Identify which cell holds the provided text, then report its (X, Y) central coordinate. 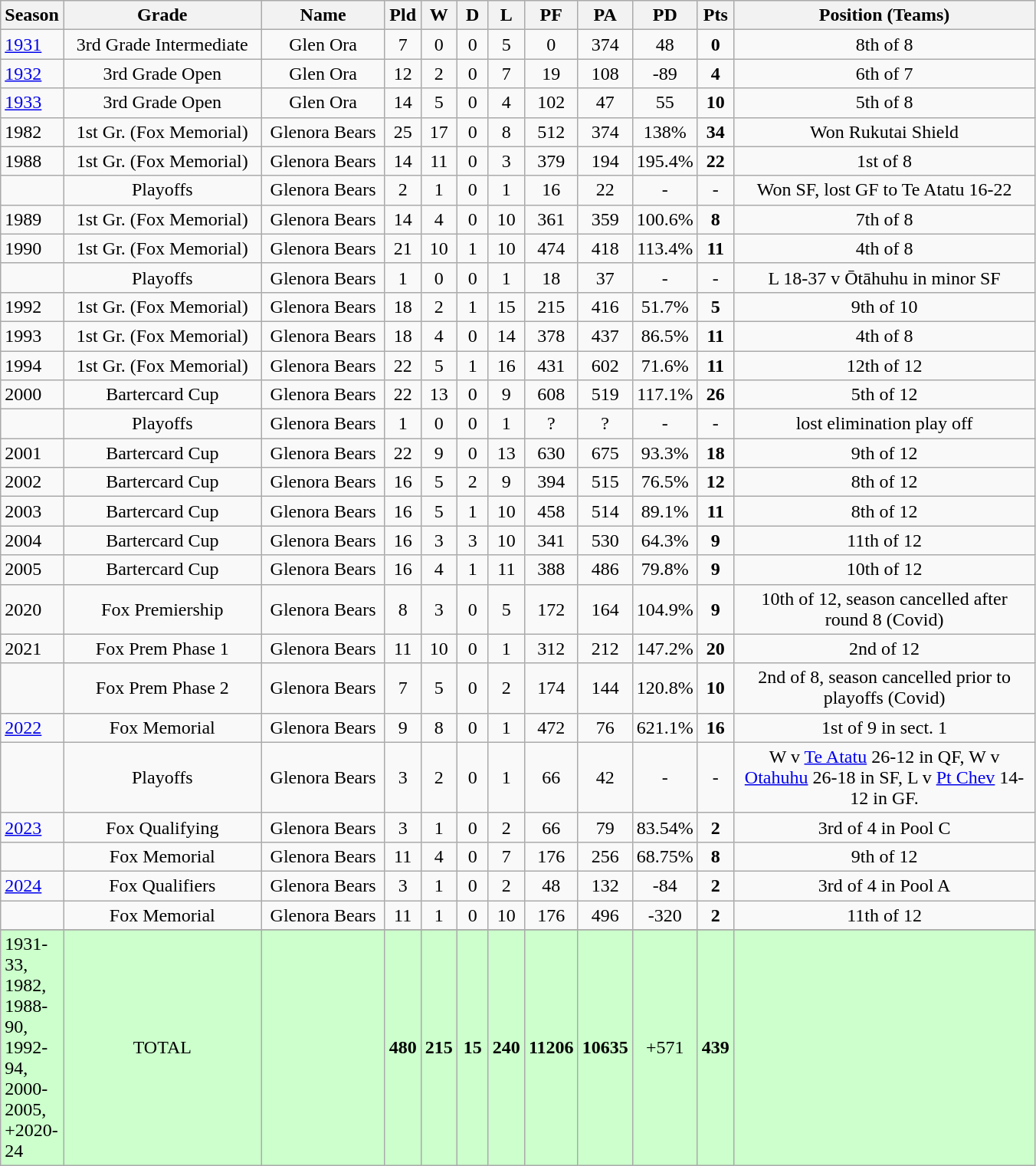
1932 (32, 74)
602 (605, 366)
-89 (665, 74)
W (438, 15)
480 (403, 1048)
Season (32, 15)
1931 (32, 44)
2001 (32, 453)
496 (605, 915)
10635 (605, 1048)
138% (665, 132)
418 (605, 248)
104.9% (665, 609)
93.3% (665, 453)
Won SF, lost GF to Te Atatu 16-22 (884, 190)
2021 (32, 649)
102 (551, 103)
437 (605, 336)
341 (551, 540)
512 (551, 132)
8th of 8 (884, 44)
PD (665, 15)
416 (605, 307)
164 (605, 609)
79 (605, 827)
25 (403, 132)
1st of 9 in sect. 1 (884, 728)
394 (551, 482)
195.4% (665, 161)
439 (716, 1048)
Name (323, 15)
2nd of 12 (884, 649)
2022 (32, 728)
PA (605, 15)
108 (605, 74)
174 (551, 688)
630 (551, 453)
76.5% (665, 482)
2024 (32, 885)
1989 (32, 219)
3rd of 4 in Pool C (884, 827)
486 (605, 570)
530 (605, 540)
PF (551, 15)
68.75% (665, 856)
37 (605, 278)
TOTAL (162, 1048)
83.54% (665, 827)
675 (605, 453)
79.8% (665, 570)
2004 (32, 540)
256 (605, 856)
1982 (32, 132)
L (506, 15)
19 (551, 74)
608 (551, 395)
Fox Prem Phase 1 (162, 649)
3rd Grade Intermediate (162, 44)
lost elimination play off (884, 424)
2002 (32, 482)
51.7% (665, 307)
2005 (32, 570)
Pld (403, 15)
89.1% (665, 511)
-84 (665, 885)
-320 (665, 915)
2023 (32, 827)
519 (605, 395)
514 (605, 511)
378 (551, 336)
12th of 12 (884, 366)
7th of 8 (884, 219)
86.5% (665, 336)
359 (605, 219)
Won Rukutai Shield (884, 132)
76 (605, 728)
172 (551, 609)
55 (665, 103)
3rd of 4 in Pool A (884, 885)
21 (403, 248)
472 (551, 728)
Position (Teams) (884, 15)
20 (716, 649)
2020 (32, 609)
34 (716, 132)
2000 (32, 395)
10th of 12 (884, 570)
L 18-37 v Ōtāhuhu in minor SF (884, 278)
1933 (32, 103)
71.6% (665, 366)
1st of 8 (884, 161)
Fox Qualifiers (162, 885)
1990 (32, 248)
D (472, 15)
379 (551, 161)
1994 (32, 366)
47 (605, 103)
9th of 10 (884, 307)
240 (506, 1048)
1993 (32, 336)
458 (551, 511)
2nd of 8, season cancelled prior to playoffs (Covid) (884, 688)
1988 (32, 161)
Fox Prem Phase 2 (162, 688)
621.1% (665, 728)
Fox Premiership (162, 609)
144 (605, 688)
W v Te Atatu 26-12 in QF, W v Otahuhu 26-18 in SF, L v Pt Chev 14-12 in GF. (884, 777)
2003 (32, 511)
388 (551, 570)
361 (551, 219)
1931-33, 1982, 1988-90, 1992-94, 2000-2005, +2020-24 (32, 1048)
Pts (716, 15)
120.8% (665, 688)
312 (551, 649)
17 (438, 132)
132 (605, 885)
515 (605, 482)
1992 (32, 307)
11206 (551, 1048)
474 (551, 248)
212 (605, 649)
113.4% (665, 248)
+571 (665, 1048)
Grade (162, 15)
64.3% (665, 540)
431 (551, 366)
100.6% (665, 219)
26 (716, 395)
Fox Qualifying (162, 827)
42 (605, 777)
5th of 12 (884, 395)
194 (605, 161)
6th of 7 (884, 74)
147.2% (665, 649)
117.1% (665, 395)
10th of 12, season cancelled after round 8 (Covid) (884, 609)
5th of 8 (884, 103)
